For the text-containing cell, return its midpoint in [x, y] coordinate format. 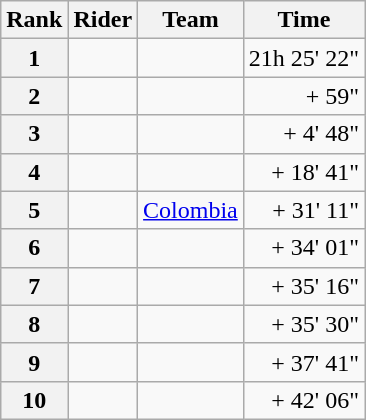
8 [34, 324]
10 [34, 400]
+ 4' 48" [304, 134]
+ 42' 06" [304, 400]
+ 59" [304, 96]
7 [34, 286]
+ 18' 41" [304, 172]
+ 35' 16" [304, 286]
21h 25' 22" [304, 58]
+ 37' 41" [304, 362]
+ 35' 30" [304, 324]
Rider [103, 20]
2 [34, 96]
4 [34, 172]
9 [34, 362]
Rank [34, 20]
5 [34, 210]
Time [304, 20]
+ 31' 11" [304, 210]
Colombia [191, 210]
3 [34, 134]
+ 34' 01" [304, 248]
Team [191, 20]
6 [34, 248]
1 [34, 58]
